Return (X, Y) of the center of cell containing provided text 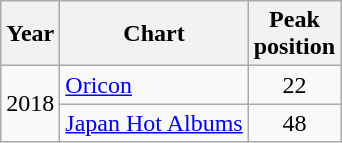
Japan Hot Albums (154, 123)
Year (30, 34)
Peakposition (294, 34)
48 (294, 123)
2018 (30, 104)
Oricon (154, 85)
Chart (154, 34)
22 (294, 85)
